Provide the (X, Y) coordinate of the cell's center where the given text is located.  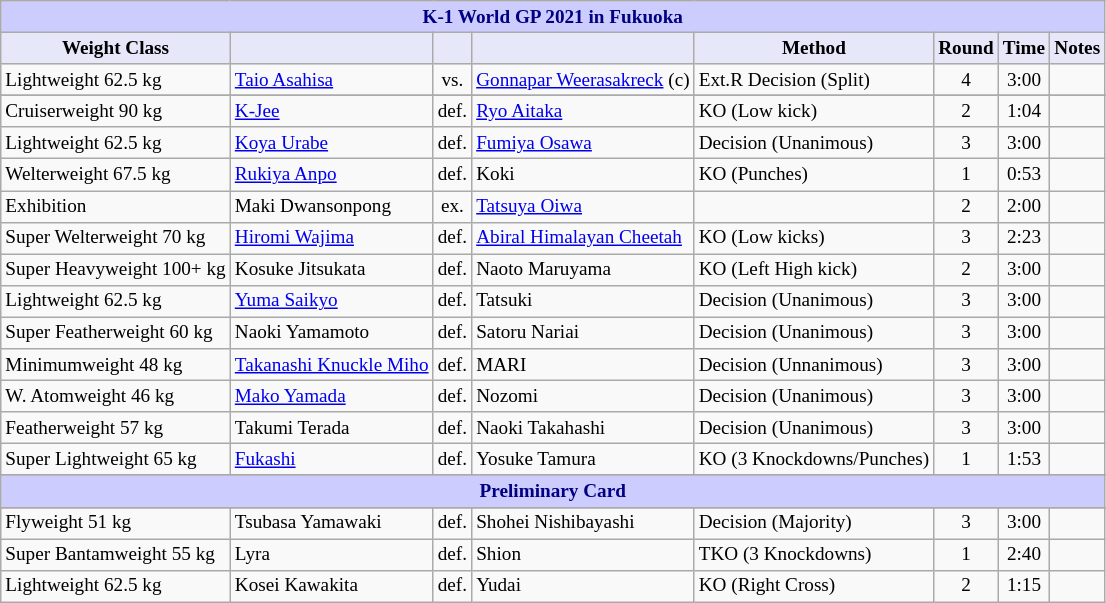
Welterweight 67.5 kg (116, 175)
K-1 World GP 2021 in Fukuoka (553, 17)
Takanashi Knuckle Miho (332, 365)
Exhibition (116, 206)
Decision (Unnanimous) (814, 365)
4 (966, 80)
KO (3 Knockdowns/Punches) (814, 460)
Super Welterweight 70 kg (116, 238)
ex. (452, 206)
Hiromi Wajima (332, 238)
MARI (584, 365)
Taio Asahisa (332, 80)
Koya Urabe (332, 143)
Satoru Nariai (584, 333)
Lyra (332, 554)
Gonnapar Weerasakreck (c) (584, 80)
Super Bantamweight 55 kg (116, 554)
Naoki Takahashi (584, 428)
Yuma Saikyo (332, 301)
Featherweight 57 kg (116, 428)
KO (Low kicks) (814, 238)
Notes (1078, 48)
Minimumweight 48 kg (116, 365)
Takumi Terada (332, 428)
KO (Left High kick) (814, 270)
Naoki Yamamoto (332, 333)
Tatsuya Oiwa (584, 206)
Kosuke Jitsukata (332, 270)
Flyweight 51 kg (116, 523)
Nozomi (584, 396)
Mako Yamada (332, 396)
Abiral Himalayan Cheetah (584, 238)
Yosuke Tamura (584, 460)
KO (Punches) (814, 175)
Tatsuki (584, 301)
Tsubasa Yamawaki (332, 523)
Time (1024, 48)
Ryo Aitaka (584, 111)
Fumiya Osawa (584, 143)
1:15 (1024, 586)
Yudai (584, 586)
Weight Class (116, 48)
Naoto Maruyama (584, 270)
Preliminary Card (553, 491)
Rukiya Anpo (332, 175)
1:53 (1024, 460)
Shohei Nishibayashi (584, 523)
TKO (3 Knockdowns) (814, 554)
KO (Right Cross) (814, 586)
Method (814, 48)
vs. (452, 80)
2:40 (1024, 554)
Shion (584, 554)
Decision (Majority) (814, 523)
Fukashi (332, 460)
K-Jee (332, 111)
KO (Low kick) (814, 111)
Super Lightweight 65 kg (116, 460)
W. Atomweight 46 kg (116, 396)
2:00 (1024, 206)
1:04 (1024, 111)
Cruiserweight 90 kg (116, 111)
Super Featherweight 60 kg (116, 333)
Super Heavyweight 100+ kg (116, 270)
Round (966, 48)
Ext.R Decision (Split) (814, 80)
0:53 (1024, 175)
2:23 (1024, 238)
Kosei Kawakita (332, 586)
Koki (584, 175)
Maki Dwansonpong (332, 206)
